Capture the cell that displays the provided text and extract its [x, y] central coordinate. 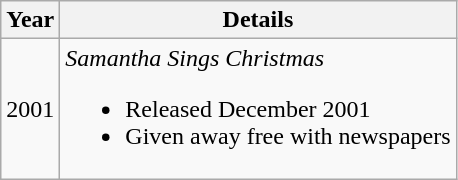
2001 [30, 109]
Details [258, 20]
Samantha Sings ChristmasReleased December 2001Given away free with newspapers [258, 109]
Year [30, 20]
